Detect which cell encompasses the target text, then output its (X, Y) center coordinate. 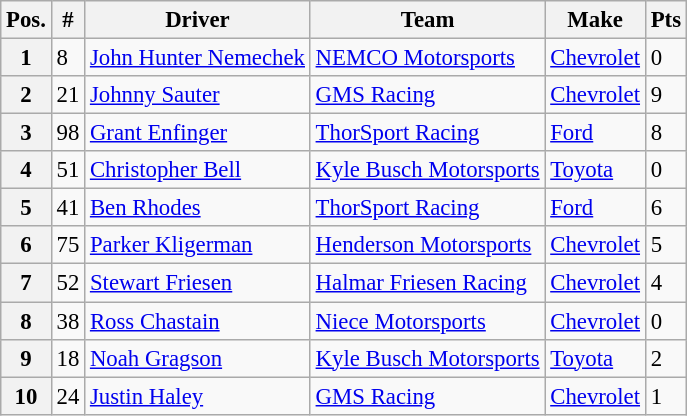
Grant Enfinger (198, 133)
Ben Rhodes (198, 208)
Pos. (26, 20)
41 (68, 208)
John Hunter Nemechek (198, 58)
Driver (198, 20)
24 (68, 396)
Team (428, 20)
Stewart Friesen (198, 283)
7 (26, 283)
Pts (666, 20)
Ross Chastain (198, 321)
75 (68, 245)
51 (68, 170)
# (68, 20)
Justin Haley (198, 396)
Niece Motorsports (428, 321)
Christopher Bell (198, 170)
52 (68, 283)
21 (68, 95)
Noah Gragson (198, 358)
Henderson Motorsports (428, 245)
10 (26, 396)
38 (68, 321)
Make (595, 20)
NEMCO Motorsports (428, 58)
Halmar Friesen Racing (428, 283)
3 (26, 133)
Johnny Sauter (198, 95)
18 (68, 358)
Parker Kligerman (198, 245)
98 (68, 133)
